Scan for the cell matching the given text and deliver its (X, Y) coordinate at center. 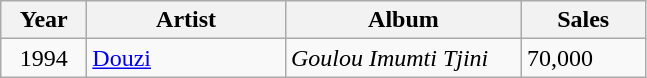
70,000 (583, 58)
Douzi (186, 58)
Album (403, 20)
Sales (583, 20)
1994 (44, 58)
Artist (186, 20)
Goulou Imumti Tjini (403, 58)
Year (44, 20)
